Search for the cell housing the specified text and yield its [X, Y] center coordinate. 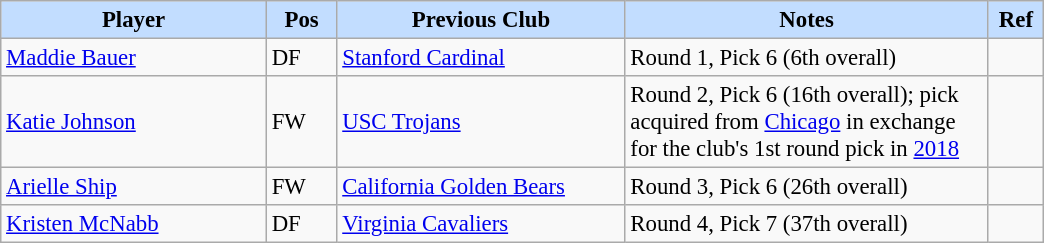
Previous Club [481, 20]
Ref [1016, 20]
Round 2, Pick 6 (16th overall); pick acquired from Chicago in exchange for the club's 1st round pick in 2018 [806, 122]
Round 3, Pick 6 (26th overall) [806, 187]
Notes [806, 20]
Player [134, 20]
USC Trojans [481, 122]
Maddie Bauer [134, 58]
Arielle Ship [134, 187]
Katie Johnson [134, 122]
California Golden Bears [481, 187]
Round 1, Pick 6 (6th overall) [806, 58]
Virginia Cavaliers [481, 224]
Stanford Cardinal [481, 58]
Pos [302, 20]
Kristen McNabb [134, 224]
Round 4, Pick 7 (37th overall) [806, 224]
